Return (x, y) of the center of cell containing provided text 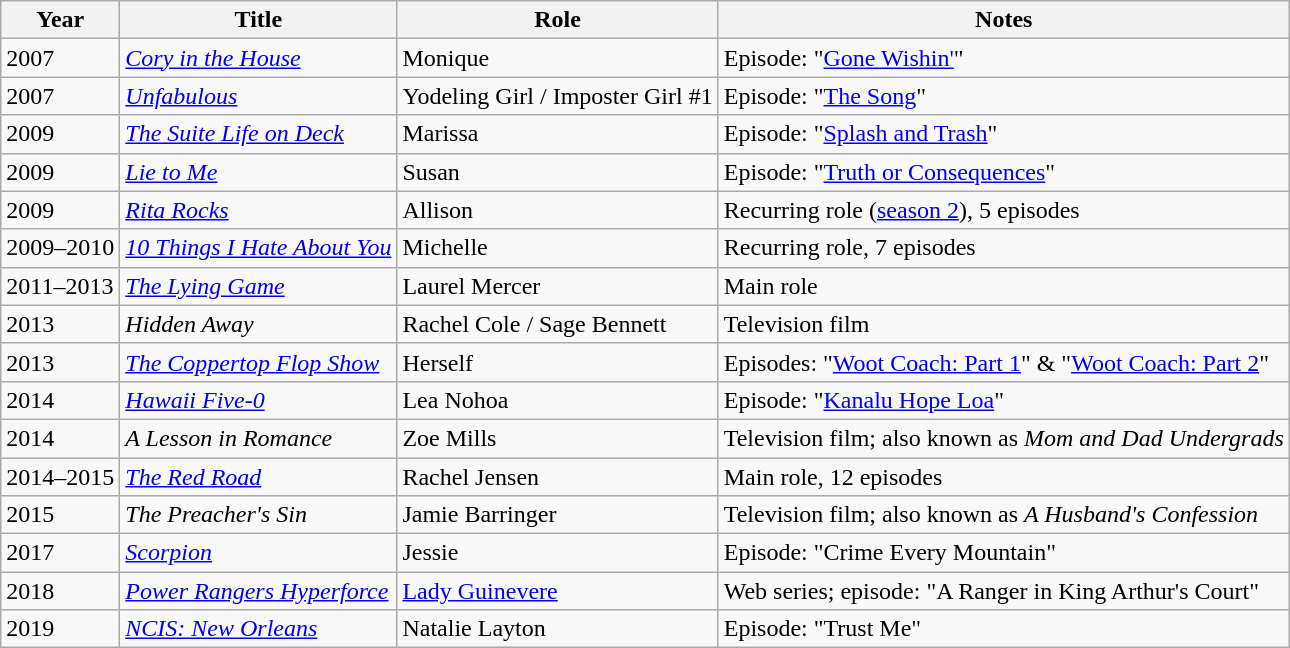
Jamie Barringer (558, 515)
2019 (60, 629)
Title (258, 20)
2009–2010 (60, 248)
Recurring role (season 2), 5 episodes (1004, 210)
Susan (558, 172)
The Lying Game (258, 286)
Allison (558, 210)
2014–2015 (60, 477)
Herself (558, 362)
Episode: "Splash and Trash" (1004, 134)
NCIS: New Orleans (258, 629)
Episode: "Gone Wishin'" (1004, 58)
Web series; episode: "A Ranger in King Arthur's Court" (1004, 591)
Rachel Jensen (558, 477)
Year (60, 20)
Notes (1004, 20)
Main role (1004, 286)
Episode: "Trust Me" (1004, 629)
2017 (60, 553)
2018 (60, 591)
Michelle (558, 248)
Television film (1004, 324)
Hawaii Five-0 (258, 400)
Yodeling Girl / Imposter Girl #1 (558, 96)
Marissa (558, 134)
Power Rangers Hyperforce (258, 591)
Episodes: "Woot Coach: Part 1" & "Woot Coach: Part 2" (1004, 362)
The Coppertop Flop Show (258, 362)
Role (558, 20)
Lie to Me (258, 172)
The Red Road (258, 477)
Zoe Mills (558, 438)
A Lesson in Romance (258, 438)
The Suite Life on Deck (258, 134)
Episode: "Crime Every Mountain" (1004, 553)
Lady Guinevere (558, 591)
Cory in the House (258, 58)
Episode: "The Song" (1004, 96)
Television film; also known as Mom and Dad Undergrads (1004, 438)
Rachel Cole / Sage Bennett (558, 324)
Episode: "Kanalu Hope Loa" (1004, 400)
Episode: "Truth or Consequences" (1004, 172)
Jessie (558, 553)
Television film; also known as A Husband's Confession (1004, 515)
Unfabulous (258, 96)
Lea Nohoa (558, 400)
10 Things I Hate About You (258, 248)
Laurel Mercer (558, 286)
Recurring role, 7 episodes (1004, 248)
2011–2013 (60, 286)
Natalie Layton (558, 629)
2015 (60, 515)
Main role, 12 episodes (1004, 477)
Scorpion (258, 553)
Rita Rocks (258, 210)
Hidden Away (258, 324)
The Preacher's Sin (258, 515)
Monique (558, 58)
